Find where the given text appears and provide that cell's center as (x, y) coordinate. 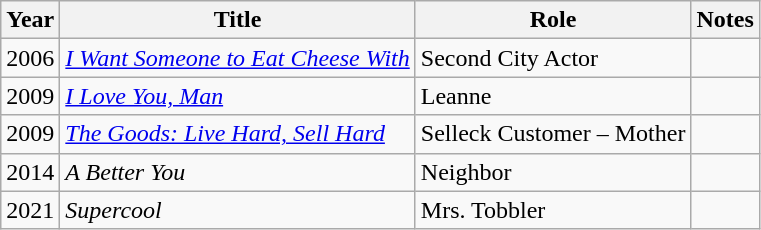
Supercool (238, 210)
Year (30, 20)
Mrs. Tobbler (553, 210)
I Want Someone to Eat Cheese With (238, 58)
Selleck Customer – Mother (553, 134)
The Goods: Live Hard, Sell Hard (238, 134)
A Better You (238, 172)
Neighbor (553, 172)
I Love You, Man (238, 96)
2021 (30, 210)
Title (238, 20)
2006 (30, 58)
2014 (30, 172)
Notes (725, 20)
Leanne (553, 96)
Role (553, 20)
Second City Actor (553, 58)
